Pinpoint the cell where the given text exists, returning its [X, Y] midpoint coordinate. 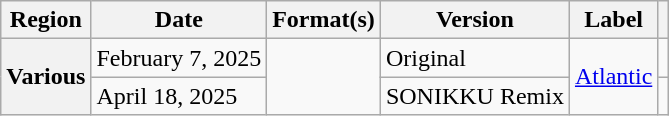
April 18, 2025 [179, 96]
SONIKKU Remix [474, 96]
Various [46, 77]
Atlantic [613, 77]
Format(s) [324, 20]
Original [474, 58]
February 7, 2025 [179, 58]
Date [179, 20]
Region [46, 20]
Version [474, 20]
Label [613, 20]
